Scan for the cell matching the given text and deliver its [x, y] coordinate at center. 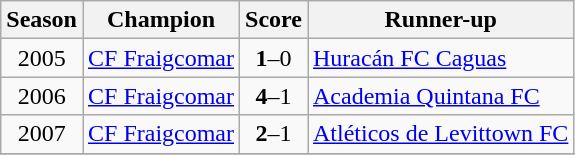
2006 [42, 96]
Atléticos de Levittown FC [441, 134]
2007 [42, 134]
1–0 [274, 58]
Champion [160, 20]
Huracán FC Caguas [441, 58]
Academia Quintana FC [441, 96]
4–1 [274, 96]
2–1 [274, 134]
Runner-up [441, 20]
Score [274, 20]
Season [42, 20]
2005 [42, 58]
